Search for the cell housing the specified text and yield its (x, y) center coordinate. 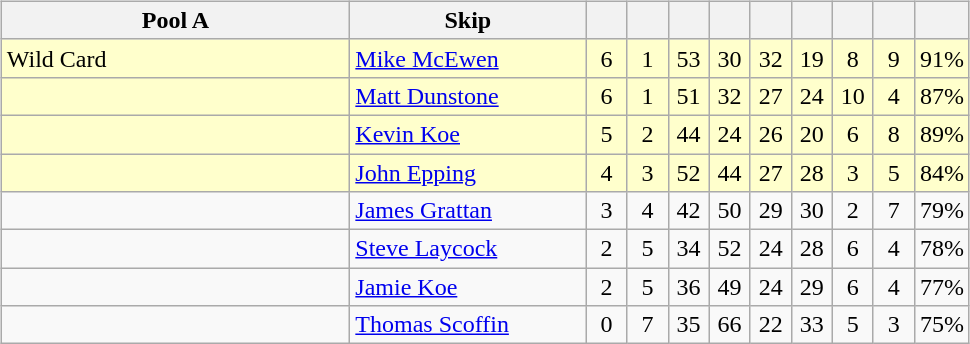
53 (688, 58)
79% (942, 211)
9 (894, 58)
35 (688, 325)
0 (606, 325)
89% (942, 134)
77% (942, 287)
51 (688, 96)
42 (688, 211)
John Epping (468, 173)
20 (812, 134)
49 (730, 287)
Skip (468, 20)
Mike McEwen (468, 58)
Thomas Scoffin (468, 325)
19 (812, 58)
87% (942, 96)
84% (942, 173)
Matt Dunstone (468, 96)
33 (812, 325)
Wild Card (176, 58)
66 (730, 325)
50 (730, 211)
10 (852, 96)
75% (942, 325)
22 (770, 325)
36 (688, 287)
26 (770, 134)
78% (942, 249)
Pool A (176, 20)
Steve Laycock (468, 249)
Kevin Koe (468, 134)
91% (942, 58)
Jamie Koe (468, 287)
James Grattan (468, 211)
34 (688, 249)
